Return (x, y) of the center of cell containing provided text 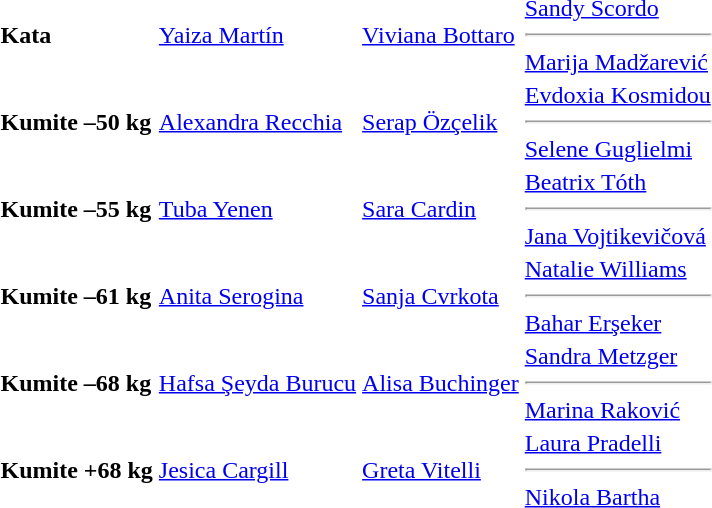
Natalie Williams Bahar Erşeker (618, 296)
Evdoxia Kosmidou Selene Guglielmi (618, 122)
Beatrix Tóth Jana Vojtikevičová (618, 209)
Hafsa Şeyda Burucu (257, 383)
Anita Serogina (257, 296)
Alexandra Recchia (257, 122)
Serap Özçelik (441, 122)
Alisa Buchinger (441, 383)
Sandra Metzger Marina Raković (618, 383)
Sara Cardin (441, 209)
Tuba Yenen (257, 209)
Sanja Cvrkota (441, 296)
